For the text-containing cell, return its midpoint in (X, Y) coordinate format. 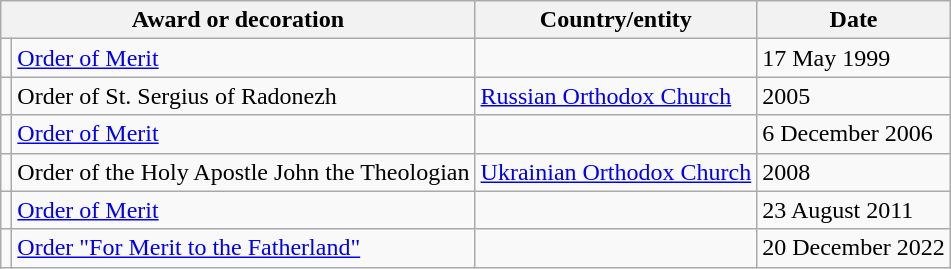
Country/entity (616, 20)
Russian Orthodox Church (616, 96)
23 August 2011 (854, 210)
17 May 1999 (854, 58)
Order of St. Sergius of Radonezh (244, 96)
2005 (854, 96)
2008 (854, 172)
Order of the Holy Apostle John the Theologian (244, 172)
Order "For Merit to the Fatherland" (244, 248)
6 December 2006 (854, 134)
20 December 2022 (854, 248)
Date (854, 20)
Award or decoration (238, 20)
Ukrainian Orthodox Church (616, 172)
